Detect which cell encompasses the target text, then output its [X, Y] center coordinate. 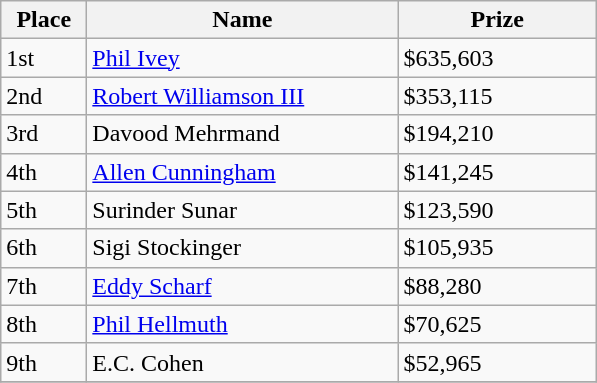
8th [44, 324]
5th [44, 210]
$353,115 [498, 96]
Davood Mehrmand [242, 134]
3rd [44, 134]
$635,603 [498, 58]
1st [44, 58]
$194,210 [498, 134]
Robert Williamson III [242, 96]
Sigi Stockinger [242, 248]
9th [44, 362]
$105,935 [498, 248]
$70,625 [498, 324]
4th [44, 172]
Eddy Scharf [242, 286]
Prize [498, 20]
$141,245 [498, 172]
E.C. Cohen [242, 362]
Place [44, 20]
$52,965 [498, 362]
6th [44, 248]
$88,280 [498, 286]
Allen Cunningham [242, 172]
7th [44, 286]
Name [242, 20]
Surinder Sunar [242, 210]
Phil Ivey [242, 58]
Phil Hellmuth [242, 324]
2nd [44, 96]
$123,590 [498, 210]
